Search for the cell housing the specified text and yield its (X, Y) center coordinate. 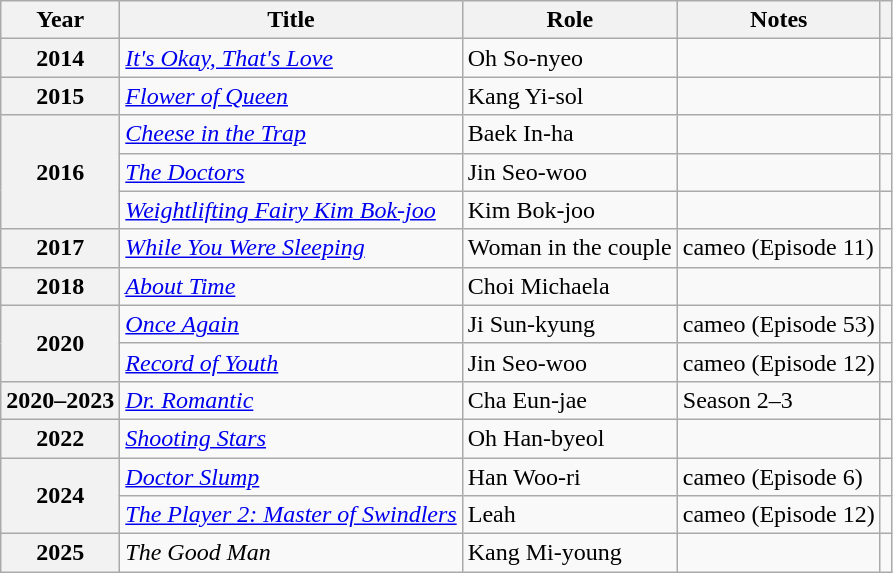
Flower of Queen (291, 96)
Kang Mi-young (570, 553)
Dr. Romantic (291, 400)
Ji Sun-kyung (570, 324)
2015 (60, 96)
Leah (570, 515)
cameo (Episode 11) (778, 248)
Cha Eun-jae (570, 400)
2020 (60, 343)
The Doctors (291, 172)
Shooting Stars (291, 438)
Doctor Slump (291, 477)
Weightlifting Fairy Kim Bok-joo (291, 210)
2022 (60, 438)
Title (291, 20)
Cheese in the Trap (291, 134)
Season 2–3 (778, 400)
Choi Michaela (570, 286)
Notes (778, 20)
Record of Youth (291, 362)
Oh So-nyeo (570, 58)
2016 (60, 172)
It's Okay, That's Love (291, 58)
2025 (60, 553)
2024 (60, 496)
Year (60, 20)
Baek In-ha (570, 134)
While You Were Sleeping (291, 248)
Han Woo-ri (570, 477)
Once Again (291, 324)
cameo (Episode 6) (778, 477)
The Player 2: Master of Swindlers (291, 515)
Kang Yi-sol (570, 96)
2020–2023 (60, 400)
Oh Han-byeol (570, 438)
Woman in the couple (570, 248)
cameo (Episode 53) (778, 324)
2014 (60, 58)
2017 (60, 248)
Role (570, 20)
2018 (60, 286)
The Good Man (291, 553)
About Time (291, 286)
Kim Bok-joo (570, 210)
